Extract the [x, y] coordinate from the center of the cell holding the provided text.  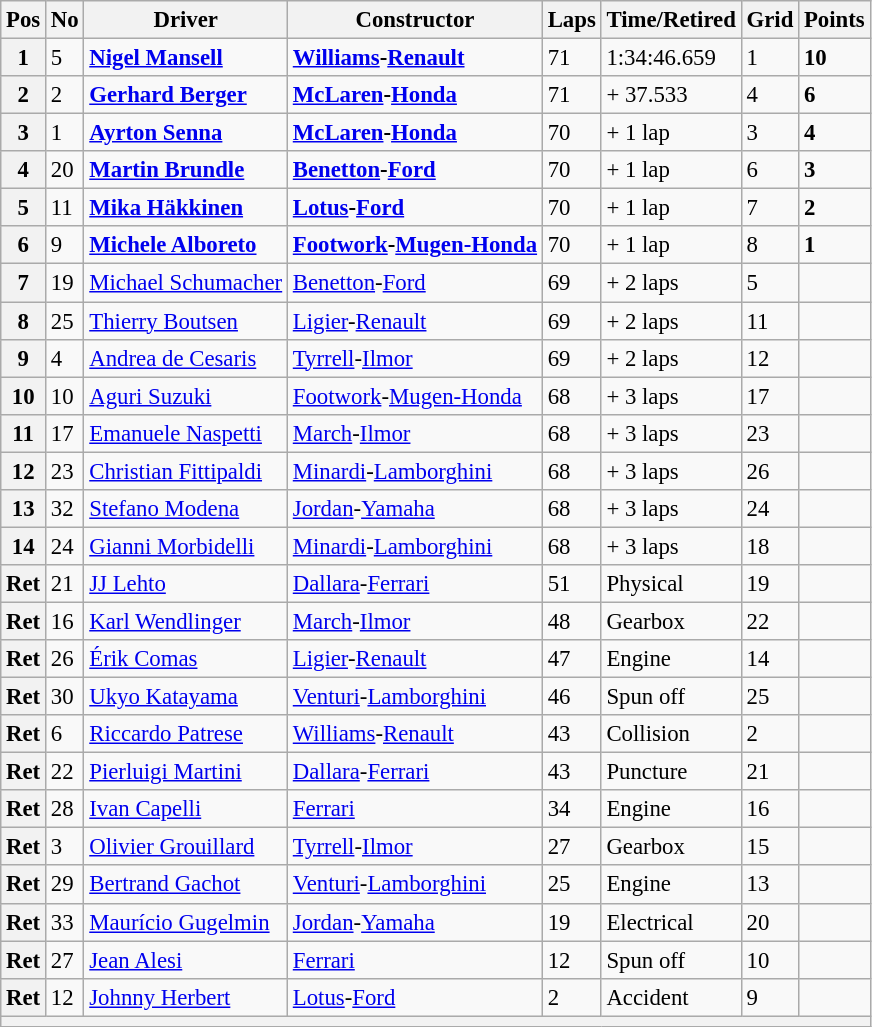
Olivier Grouillard [186, 847]
Ukyo Katayama [186, 697]
Emanuele Naspetti [186, 433]
Ayrton Senna [186, 133]
46 [572, 697]
29 [65, 885]
Michael Schumacher [186, 283]
Martin Brundle [186, 170]
Bertrand Gachot [186, 885]
Stefano Modena [186, 509]
Érik Comas [186, 659]
Pos [24, 20]
32 [65, 509]
Laps [572, 20]
Christian Fittipaldi [186, 471]
Driver [186, 20]
Time/Retired [671, 20]
28 [65, 809]
48 [572, 621]
Michele Alboreto [186, 245]
Mika Häkkinen [186, 208]
Collision [671, 734]
Aguri Suzuki [186, 396]
34 [572, 809]
Electrical [671, 922]
Nigel Mansell [186, 58]
47 [572, 659]
Pierluigi Martini [186, 772]
18 [770, 546]
Ivan Capelli [186, 809]
Johnny Herbert [186, 997]
Riccardo Patrese [186, 734]
1:34:46.659 [671, 58]
Points [834, 20]
Jean Alesi [186, 960]
Physical [671, 584]
Thierry Boutsen [186, 321]
Accident [671, 997]
Andrea de Cesaris [186, 358]
Gianni Morbidelli [186, 546]
Puncture [671, 772]
JJ Lehto [186, 584]
33 [65, 922]
15 [770, 847]
No [65, 20]
Constructor [414, 20]
51 [572, 584]
Maurício Gugelmin [186, 922]
30 [65, 697]
Gerhard Berger [186, 95]
Grid [770, 20]
+ 37.533 [671, 95]
Karl Wendlinger [186, 621]
